Search for the cell housing the specified text and yield its (x, y) center coordinate. 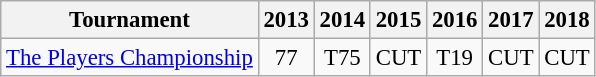
2017 (511, 20)
2014 (342, 20)
T19 (455, 58)
Tournament (130, 20)
T75 (342, 58)
2015 (398, 20)
2013 (286, 20)
2018 (567, 20)
2016 (455, 20)
The Players Championship (130, 58)
77 (286, 58)
